Return [X, Y] of the center of cell containing provided text 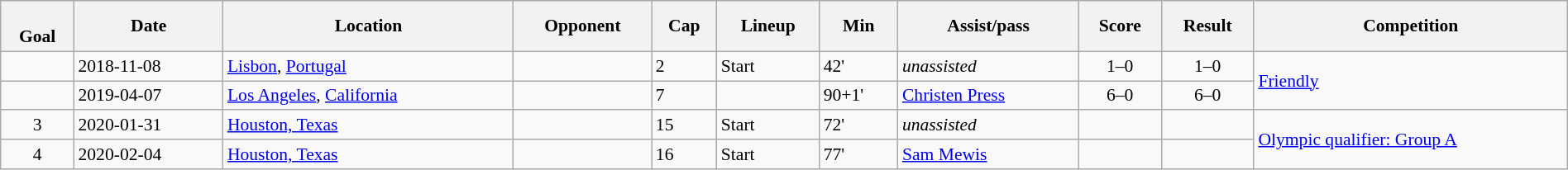
42' [858, 66]
15 [685, 125]
77' [858, 154]
Location [369, 26]
Score [1120, 26]
Cap [685, 26]
2019-04-07 [148, 96]
Competition [1411, 26]
Min [858, 26]
16 [685, 154]
Assist/pass [988, 26]
3 [38, 125]
Friendly [1411, 81]
Lisbon, Portugal [369, 66]
Christen Press [988, 96]
Goal [38, 26]
Los Angeles, California [369, 96]
2020-01-31 [148, 125]
4 [38, 154]
72' [858, 125]
7 [685, 96]
2 [685, 66]
Result [1207, 26]
Date [148, 26]
Lineup [768, 26]
2020-02-04 [148, 154]
Opponent [582, 26]
Olympic qualifier: Group A [1411, 140]
90+1' [858, 96]
2018-11-08 [148, 66]
Sam Mewis [988, 154]
